Determine the [x, y] coordinate at the center of the cell enclosing the given text.  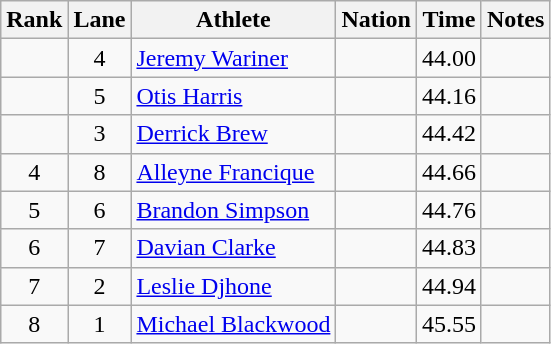
3 [100, 134]
Notes [515, 20]
45.55 [448, 324]
44.76 [448, 210]
Rank [34, 20]
44.66 [448, 172]
Brandon Simpson [234, 210]
44.16 [448, 96]
Athlete [234, 20]
Otis Harris [234, 96]
2 [100, 286]
Davian Clarke [234, 248]
Leslie Djhone [234, 286]
44.94 [448, 286]
Jeremy Wariner [234, 58]
44.42 [448, 134]
Alleyne Francique [234, 172]
Nation [376, 20]
Lane [100, 20]
44.83 [448, 248]
1 [100, 324]
44.00 [448, 58]
Derrick Brew [234, 134]
Michael Blackwood [234, 324]
Time [448, 20]
